Detect which cell encompasses the target text, then output its (X, Y) center coordinate. 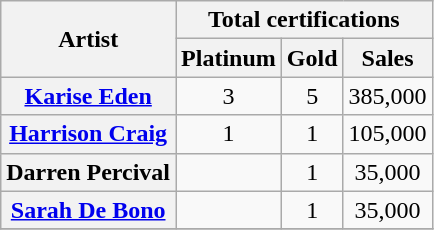
Karise Eden (88, 96)
Sales (388, 58)
Artist (88, 39)
Harrison Craig (88, 134)
Darren Percival (88, 172)
Sarah De Bono (88, 210)
105,000 (388, 134)
Platinum (229, 58)
5 (312, 96)
Total certifications (304, 20)
Gold (312, 58)
3 (229, 96)
385,000 (388, 96)
